Identify which cell holds the provided text, then report its [X, Y] central coordinate. 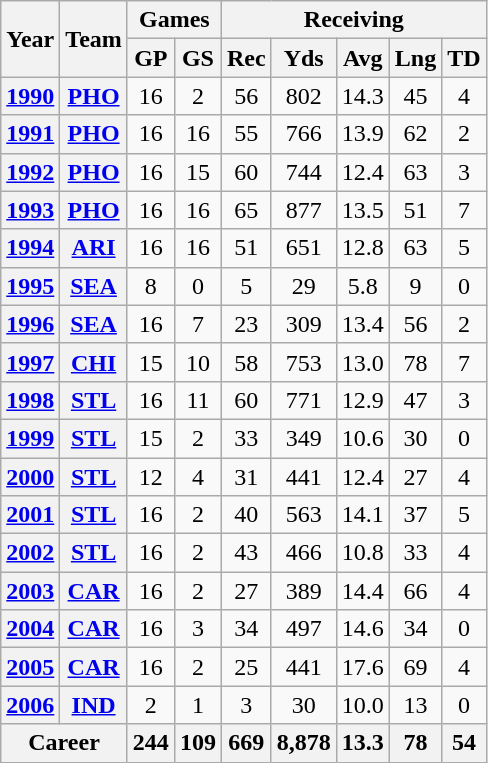
55 [246, 134]
2005 [30, 667]
1996 [30, 324]
1995 [30, 286]
1993 [30, 210]
2003 [30, 591]
8,878 [304, 743]
10.0 [362, 705]
25 [246, 667]
497 [304, 629]
802 [304, 96]
10.6 [362, 438]
43 [246, 553]
69 [415, 667]
40 [246, 515]
Team [94, 39]
9 [415, 286]
669 [246, 743]
1998 [30, 400]
37 [415, 515]
2001 [30, 515]
771 [304, 400]
23 [246, 324]
1990 [30, 96]
62 [415, 134]
GP [150, 58]
1997 [30, 362]
65 [246, 210]
13.5 [362, 210]
2004 [30, 629]
66 [415, 591]
466 [304, 553]
Rec [246, 58]
1 [198, 705]
TD [464, 58]
54 [464, 743]
12.9 [362, 400]
ARI [94, 248]
389 [304, 591]
14.3 [362, 96]
13.9 [362, 134]
753 [304, 362]
877 [304, 210]
Games [174, 20]
1992 [30, 172]
14.1 [362, 515]
13 [415, 705]
5.8 [362, 286]
29 [304, 286]
Year [30, 39]
563 [304, 515]
IND [94, 705]
47 [415, 400]
GS [198, 58]
Avg [362, 58]
14.4 [362, 591]
Receiving [354, 20]
766 [304, 134]
744 [304, 172]
2006 [30, 705]
Yds [304, 58]
31 [246, 477]
244 [150, 743]
309 [304, 324]
1999 [30, 438]
11 [198, 400]
10 [198, 362]
2002 [30, 553]
349 [304, 438]
58 [246, 362]
Career [64, 743]
17.6 [362, 667]
1994 [30, 248]
651 [304, 248]
109 [198, 743]
13.0 [362, 362]
8 [150, 286]
13.4 [362, 324]
14.6 [362, 629]
12.8 [362, 248]
1991 [30, 134]
12 [150, 477]
Lng [415, 58]
13.3 [362, 743]
CHI [94, 362]
45 [415, 96]
2000 [30, 477]
10.8 [362, 553]
